Identify which cell holds the provided text, then report its [x, y] central coordinate. 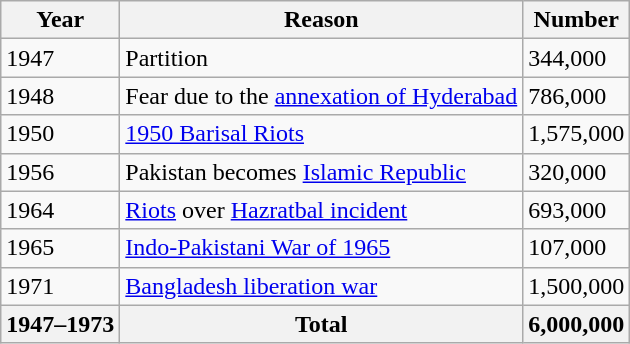
1,575,000 [576, 134]
Bangladesh liberation war [322, 286]
Partition [322, 58]
1965 [60, 248]
107,000 [576, 248]
Riots over Hazratbal incident [322, 210]
1,500,000 [576, 286]
1971 [60, 286]
693,000 [576, 210]
Reason [322, 20]
1947–1973 [60, 324]
786,000 [576, 96]
1950 Barisal Riots [322, 134]
6,000,000 [576, 324]
Fear due to the annexation of Hyderabad [322, 96]
1947 [60, 58]
Number [576, 20]
Total [322, 324]
Pakistan becomes Islamic Republic [322, 172]
344,000 [576, 58]
Year [60, 20]
1948 [60, 96]
1956 [60, 172]
1950 [60, 134]
Indo-Pakistani War of 1965 [322, 248]
1964 [60, 210]
320,000 [576, 172]
